Find where the given text appears and provide that cell's center as (X, Y) coordinate. 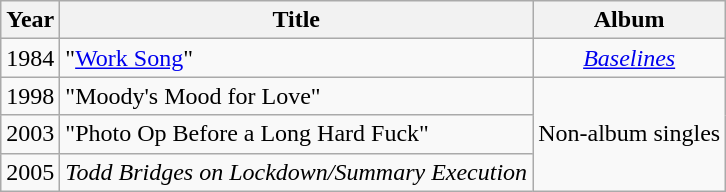
"Photo Op Before a Long Hard Fuck" (296, 134)
Baselines (630, 58)
2003 (30, 134)
Album (630, 20)
1984 (30, 58)
Year (30, 20)
"Work Song" (296, 58)
1998 (30, 96)
"Moody's Mood for Love" (296, 96)
2005 (30, 172)
Todd Bridges on Lockdown/Summary Execution (296, 172)
Title (296, 20)
Non-album singles (630, 134)
